Identify which cell holds the provided text, then report its (X, Y) central coordinate. 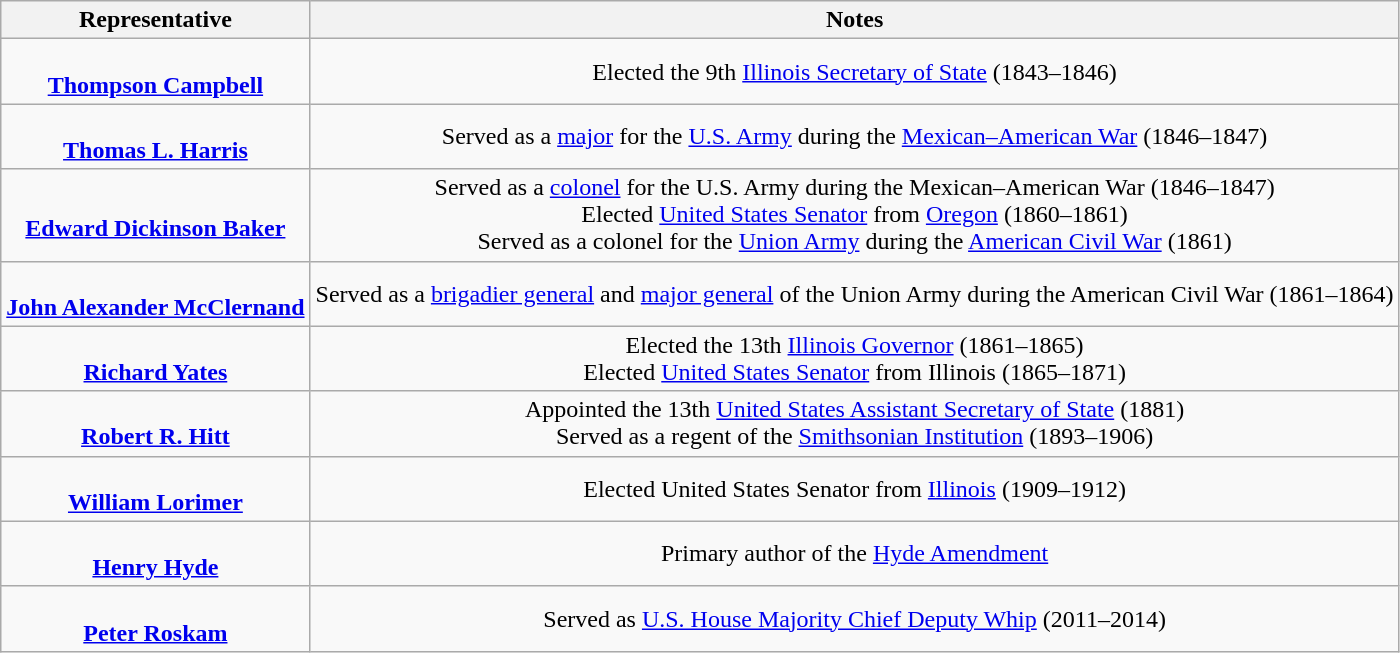
Representative (156, 20)
Richard Yates (156, 358)
Elected United States Senator from Illinois (1909–1912) (854, 488)
Edward Dickinson Baker (156, 215)
Primary author of the Hyde Amendment (854, 554)
Robert R. Hitt (156, 424)
Served as U.S. House Majority Chief Deputy Whip (2011–2014) (854, 618)
Served as a brigadier general and major general of the Union Army during the American Civil War (1861–1864) (854, 294)
Henry Hyde (156, 554)
Thomas L. Harris (156, 136)
John Alexander McClernand (156, 294)
Elected the 9th Illinois Secretary of State (1843–1846) (854, 72)
Served as a major for the U.S. Army during the Mexican–American War (1846–1847) (854, 136)
William Lorimer (156, 488)
Appointed the 13th United States Assistant Secretary of State (1881)Served as a regent of the Smithsonian Institution (1893–1906) (854, 424)
Peter Roskam (156, 618)
Notes (854, 20)
Thompson Campbell (156, 72)
Elected the 13th Illinois Governor (1861–1865)Elected United States Senator from Illinois (1865–1871) (854, 358)
